Return (x, y) of the center of cell containing provided text 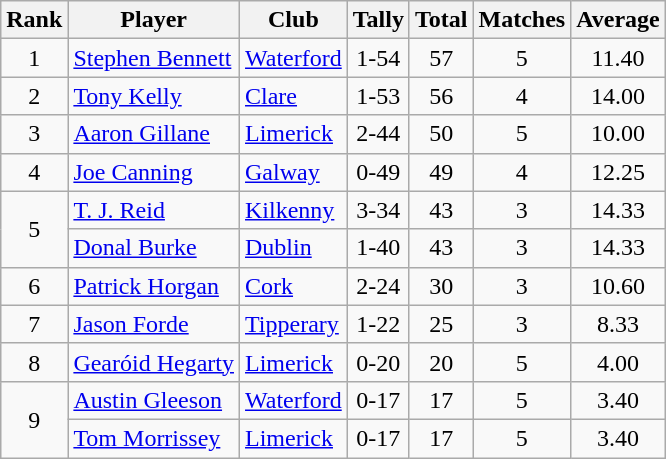
57 (441, 58)
12.25 (618, 172)
9 (34, 419)
Dublin (294, 248)
0-20 (378, 362)
Joe Canning (154, 172)
Kilkenny (294, 210)
Tally (378, 20)
1-54 (378, 58)
11.40 (618, 58)
2-44 (378, 134)
T. J. Reid (154, 210)
8 (34, 362)
Gearóid Hegarty (154, 362)
Galway (294, 172)
1-22 (378, 324)
30 (441, 286)
Cork (294, 286)
Club (294, 20)
Player (154, 20)
1 (34, 58)
Tony Kelly (154, 96)
0-49 (378, 172)
7 (34, 324)
Aaron Gillane (154, 134)
4.00 (618, 362)
3-34 (378, 210)
Austin Gleeson (154, 400)
Patrick Horgan (154, 286)
1-53 (378, 96)
2-24 (378, 286)
Average (618, 20)
10.00 (618, 134)
1-40 (378, 248)
2 (34, 96)
56 (441, 96)
8.33 (618, 324)
Stephen Bennett (154, 58)
6 (34, 286)
25 (441, 324)
10.60 (618, 286)
49 (441, 172)
Tom Morrissey (154, 438)
50 (441, 134)
Rank (34, 20)
Donal Burke (154, 248)
20 (441, 362)
Total (441, 20)
Clare (294, 96)
14.00 (618, 96)
Matches (522, 20)
Tipperary (294, 324)
Jason Forde (154, 324)
